Determine the (x, y) coordinate at the center of the cell enclosing the given text.  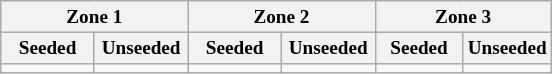
Zone 1 (94, 17)
Zone 2 (282, 17)
Zone 3 (463, 17)
